Locate the cell with the specified text and output its [x, y] center coordinate. 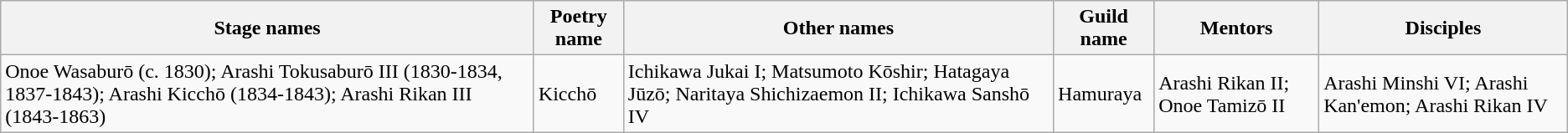
Onoe Wasaburō (c. 1830); Arashi Tokusaburō III (1830-1834, 1837-1843); Arashi Kicchō (1834-1843); Arashi Rikan III (1843-1863) [268, 94]
Kicchō [578, 94]
Hamuraya [1104, 94]
Guild name [1104, 28]
Ichikawa Jukai I; Matsumoto Kōshir; Hatagaya Jūzō; Naritaya Shichizaemon II; Ichikawa Sanshō IV [838, 94]
Other names [838, 28]
Arashi Rikan II; Onoe Tamizō II [1236, 94]
Poetry name [578, 28]
Arashi Minshi VI; Arashi Kan'emon; Arashi Rikan IV [1444, 94]
Stage names [268, 28]
Disciples [1444, 28]
Mentors [1236, 28]
